Return [x, y] of the center of cell containing provided text 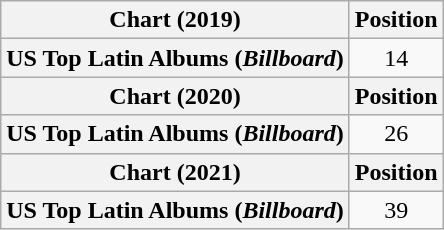
39 [396, 210]
Chart (2021) [176, 172]
Chart (2020) [176, 96]
14 [396, 58]
26 [396, 134]
Chart (2019) [176, 20]
